Extract the (x, y) coordinate from the center of the cell holding the provided text.  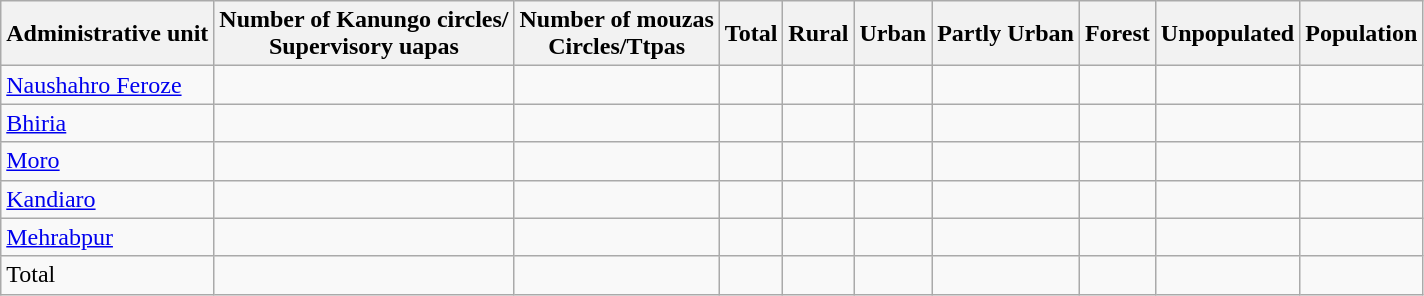
Naushahro Feroze (108, 85)
Population (1362, 34)
Moro (108, 161)
Administrative unit (108, 34)
Kandiaro (108, 199)
Unpopulated (1227, 34)
Number of Kanungo circles/ Supervisory uapas (364, 34)
Partly Urban (1006, 34)
Bhiria (108, 123)
Number of mouzas Circles/Ttpas (616, 34)
Rural (818, 34)
Mehrabpur (108, 237)
Forest (1117, 34)
Urban (893, 34)
